Extract the (X, Y) coordinate from the center of the cell holding the provided text.  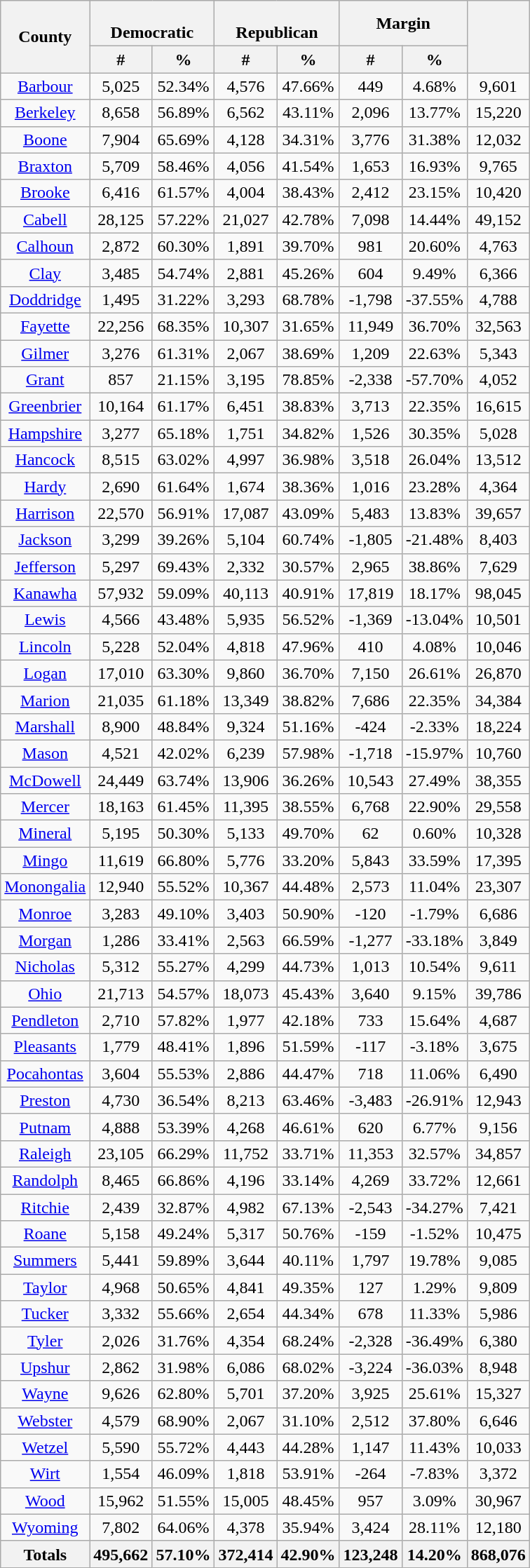
61.57% (184, 193)
48.41% (184, 1047)
Berkeley (45, 113)
34.82% (308, 433)
18,224 (498, 726)
50.90% (308, 914)
McDowell (45, 780)
8,948 (498, 1367)
13.77% (435, 113)
5,776 (245, 860)
-57.70% (435, 380)
Lincoln (45, 647)
Preston (45, 1100)
67.13% (308, 1207)
3,518 (370, 460)
-1,277 (370, 940)
Webster (45, 1421)
3,849 (498, 940)
53.91% (308, 1474)
13,512 (498, 460)
30.35% (435, 433)
15,327 (498, 1394)
56.89% (184, 113)
3,299 (121, 540)
11.43% (435, 1447)
-1.52% (435, 1234)
62 (370, 834)
-2,338 (370, 380)
6.77% (435, 1127)
604 (370, 273)
1,526 (370, 433)
38,355 (498, 780)
11.33% (435, 1314)
19.78% (435, 1261)
1,891 (245, 246)
5,297 (121, 567)
14.20% (435, 1554)
31.76% (184, 1341)
61.18% (184, 700)
4,443 (245, 1447)
3,604 (121, 1074)
8,465 (121, 1180)
868,076 (498, 1554)
9.49% (435, 273)
Marshall (45, 726)
3,713 (370, 407)
10,328 (498, 834)
41.54% (308, 166)
Braxton (45, 166)
1,818 (245, 1474)
1,495 (121, 299)
65.18% (184, 433)
733 (370, 1020)
25.61% (435, 1394)
60.74% (308, 540)
6,366 (498, 273)
51.16% (308, 726)
Pleasants (45, 1047)
38.36% (308, 487)
Doddridge (45, 299)
1,977 (245, 1020)
4.08% (435, 647)
4,576 (245, 86)
6,380 (498, 1341)
-26.91% (435, 1100)
6,646 (498, 1421)
30,967 (498, 1501)
15.64% (435, 1020)
4,763 (498, 246)
50.76% (308, 1234)
51.59% (308, 1047)
1,751 (245, 433)
57.10% (184, 1554)
10,420 (498, 193)
44.34% (308, 1314)
35.94% (308, 1527)
Mercer (45, 807)
10,475 (498, 1234)
-1,718 (370, 753)
12,032 (498, 140)
2,096 (370, 113)
14.44% (435, 219)
31.22% (184, 299)
37.20% (308, 1394)
-3,483 (370, 1100)
5,228 (121, 647)
37.80% (435, 1421)
39.26% (184, 540)
10,543 (370, 780)
2,439 (121, 1207)
10,046 (498, 647)
4,968 (121, 1287)
Cabell (45, 219)
1,554 (121, 1474)
49.35% (308, 1287)
5,195 (121, 834)
Mingo (45, 860)
38.82% (308, 700)
Harrison (45, 513)
Barbour (45, 86)
5,028 (498, 433)
4,196 (245, 1180)
63.46% (308, 1100)
4,299 (245, 967)
4,128 (245, 140)
Monongalia (45, 887)
-159 (370, 1234)
-2,543 (370, 1207)
6,416 (121, 193)
5,843 (370, 860)
18.17% (435, 593)
33.71% (308, 1154)
53.39% (184, 1127)
9,860 (245, 673)
5,133 (245, 834)
8,658 (121, 113)
4,004 (245, 193)
3,640 (370, 994)
495,662 (121, 1554)
13,906 (245, 780)
Ritchie (45, 1207)
4,730 (121, 1100)
17,819 (370, 593)
8,403 (498, 540)
3,644 (245, 1261)
2,332 (245, 567)
44.48% (308, 887)
4,579 (121, 1421)
Lewis (45, 620)
34,384 (498, 700)
11,395 (245, 807)
4,521 (121, 753)
55.53% (184, 1074)
44.47% (308, 1074)
98,045 (498, 593)
9,156 (498, 1127)
18,163 (121, 807)
5,483 (370, 513)
38.86% (435, 567)
13,349 (245, 700)
3,925 (370, 1394)
51.55% (184, 1501)
7,686 (370, 700)
29,558 (498, 807)
11,619 (121, 860)
28,125 (121, 219)
1.29% (435, 1287)
52.34% (184, 86)
-21.48% (435, 540)
68.35% (184, 326)
Clay (45, 273)
49.70% (308, 834)
Randolph (45, 1180)
Mason (45, 753)
50.30% (184, 834)
Gilmer (45, 353)
32.57% (435, 1154)
66.59% (308, 940)
55.52% (184, 887)
6,562 (245, 113)
Wetzel (45, 1447)
21,035 (121, 700)
63.02% (184, 460)
Hampshire (45, 433)
56.52% (308, 620)
4,354 (245, 1341)
5,986 (498, 1314)
11,353 (370, 1154)
10,307 (245, 326)
32,563 (498, 326)
47.96% (308, 647)
-1,369 (370, 620)
36.26% (308, 780)
11,949 (370, 326)
Putnam (45, 1127)
46.09% (184, 1474)
34,857 (498, 1154)
Tucker (45, 1314)
3,403 (245, 914)
31.65% (308, 326)
372,414 (245, 1554)
31.38% (435, 140)
4,364 (498, 487)
8,515 (121, 460)
1,286 (121, 940)
4,788 (498, 299)
9,601 (498, 86)
Hancock (45, 460)
23.28% (435, 487)
-3,224 (370, 1367)
12,940 (121, 887)
12,180 (498, 1527)
61.31% (184, 353)
-424 (370, 726)
36.54% (184, 1100)
7,629 (498, 567)
Raleigh (45, 1154)
5,709 (121, 166)
5,025 (121, 86)
123,248 (370, 1554)
Jefferson (45, 567)
22.63% (435, 353)
2,412 (370, 193)
43.11% (308, 113)
16.93% (435, 166)
49.24% (184, 1234)
38.69% (308, 353)
9,324 (245, 726)
Nicholas (45, 967)
Monroe (45, 914)
-33.18% (435, 940)
2,886 (245, 1074)
-2,328 (370, 1341)
410 (370, 647)
17,010 (121, 673)
61.17% (184, 407)
39.70% (308, 246)
3,277 (121, 433)
1,779 (121, 1047)
68.02% (308, 1367)
4.68% (435, 86)
57,932 (121, 593)
Wirt (45, 1474)
66.80% (184, 860)
6,490 (498, 1074)
Democratic (152, 24)
12,661 (498, 1180)
Morgan (45, 940)
27.49% (435, 780)
Summers (45, 1261)
Fayette (45, 326)
9,765 (498, 166)
-36.49% (435, 1341)
-15.97% (435, 753)
50.65% (184, 1287)
3,424 (370, 1527)
7,421 (498, 1207)
38.55% (308, 807)
57.98% (308, 753)
Republican (277, 24)
46.61% (308, 1127)
34.31% (308, 140)
11.06% (435, 1074)
63.74% (184, 780)
-3.18% (435, 1047)
2,862 (121, 1367)
-13.04% (435, 620)
48.84% (184, 726)
47.66% (308, 86)
1,896 (245, 1047)
2,690 (121, 487)
3,195 (245, 380)
49,152 (498, 219)
4,841 (245, 1287)
4,052 (498, 380)
4,378 (245, 1527)
42.18% (308, 1020)
55.27% (184, 967)
718 (370, 1074)
127 (370, 1287)
22,570 (121, 513)
33.72% (435, 1180)
15,962 (121, 1501)
10,033 (498, 1447)
39,786 (498, 994)
6,239 (245, 753)
30.57% (308, 567)
2,563 (245, 940)
Pendleton (45, 1020)
4,687 (498, 1020)
49.10% (184, 914)
21,713 (121, 994)
5,343 (498, 353)
22,256 (121, 326)
4,982 (245, 1207)
-117 (370, 1047)
Boone (45, 140)
1,797 (370, 1261)
64.06% (184, 1527)
26.61% (435, 673)
2,710 (121, 1020)
28.11% (435, 1527)
3,675 (498, 1047)
15,220 (498, 113)
60.30% (184, 246)
10,164 (121, 407)
23,105 (121, 1154)
Calhoun (45, 246)
-1.79% (435, 914)
Ohio (45, 994)
32.87% (184, 1207)
6,086 (245, 1367)
42.02% (184, 753)
Taylor (45, 1287)
Greenbrier (45, 407)
10,760 (498, 753)
61.64% (184, 487)
10,501 (498, 620)
65.69% (184, 140)
52.04% (184, 647)
61.45% (184, 807)
Jackson (45, 540)
3,332 (121, 1314)
Mineral (45, 834)
63.30% (184, 673)
57.82% (184, 1020)
-36.03% (435, 1367)
12,943 (498, 1100)
6,686 (498, 914)
39,657 (498, 513)
Marion (45, 700)
18,073 (245, 994)
957 (370, 1501)
1,013 (370, 967)
5,158 (121, 1234)
-1,805 (370, 540)
31.98% (184, 1367)
Margin (403, 24)
5,590 (121, 1447)
24,449 (121, 780)
857 (121, 380)
17,087 (245, 513)
3,485 (121, 273)
3,283 (121, 914)
5,441 (121, 1261)
66.29% (184, 1154)
2,965 (370, 567)
33.59% (435, 860)
3,372 (498, 1474)
78.85% (308, 380)
36.98% (308, 460)
1,674 (245, 487)
13.83% (435, 513)
33.20% (308, 860)
8,900 (121, 726)
9,626 (121, 1394)
-264 (370, 1474)
22.90% (435, 807)
1,016 (370, 487)
56.91% (184, 513)
58.46% (184, 166)
43.48% (184, 620)
69.43% (184, 567)
11.04% (435, 887)
Upshur (45, 1367)
Pocahontas (45, 1074)
-120 (370, 914)
2,026 (121, 1341)
3.09% (435, 1501)
County (45, 36)
2,872 (121, 246)
40.11% (308, 1261)
3,776 (370, 140)
5,312 (121, 967)
33.41% (184, 940)
3,293 (245, 299)
1,209 (370, 353)
54.74% (184, 273)
Roane (45, 1234)
9,809 (498, 1287)
48.45% (308, 1501)
678 (370, 1314)
21,027 (245, 219)
62.80% (184, 1394)
9,085 (498, 1261)
23.15% (435, 193)
-37.55% (435, 299)
Brooke (45, 193)
10,367 (245, 887)
38.83% (308, 407)
26,870 (498, 673)
8,213 (245, 1100)
59.09% (184, 593)
42.90% (308, 1554)
44.73% (308, 967)
981 (370, 246)
4,888 (121, 1127)
43.09% (308, 513)
-1,798 (370, 299)
7,150 (370, 673)
66.86% (184, 1180)
7,904 (121, 140)
-7.83% (435, 1474)
7,802 (121, 1527)
45.43% (308, 994)
55.72% (184, 1447)
57.22% (184, 219)
45.26% (308, 273)
7,098 (370, 219)
Grant (45, 380)
68.78% (308, 299)
Totals (45, 1554)
2,512 (370, 1421)
21.15% (184, 380)
54.57% (184, 994)
16,615 (498, 407)
2,573 (370, 887)
42.78% (308, 219)
59.89% (184, 1261)
55.66% (184, 1314)
4,566 (121, 620)
5,104 (245, 540)
Wyoming (45, 1527)
44.28% (308, 1447)
38.43% (308, 193)
9,611 (498, 967)
Logan (45, 673)
3,276 (121, 353)
31.10% (308, 1421)
Tyler (45, 1341)
11,752 (245, 1154)
40.91% (308, 593)
Wood (45, 1501)
449 (370, 86)
4,056 (245, 166)
4,818 (245, 647)
Hardy (45, 487)
5,317 (245, 1234)
6,451 (245, 407)
4,268 (245, 1127)
2,881 (245, 273)
40,113 (245, 593)
33.14% (308, 1180)
1,653 (370, 166)
1,147 (370, 1447)
17,395 (498, 860)
26.04% (435, 460)
23,307 (498, 887)
4,997 (245, 460)
5,935 (245, 620)
Kanawha (45, 593)
0.60% (435, 834)
4,269 (370, 1180)
6,768 (370, 807)
9.15% (435, 994)
20.60% (435, 246)
620 (370, 1127)
68.90% (184, 1421)
-2.33% (435, 726)
Wayne (45, 1394)
10.54% (435, 967)
15,005 (245, 1501)
68.24% (308, 1341)
5,701 (245, 1394)
-34.27% (435, 1207)
2,654 (245, 1314)
